For the text-containing cell, return its midpoint in [X, Y] coordinate format. 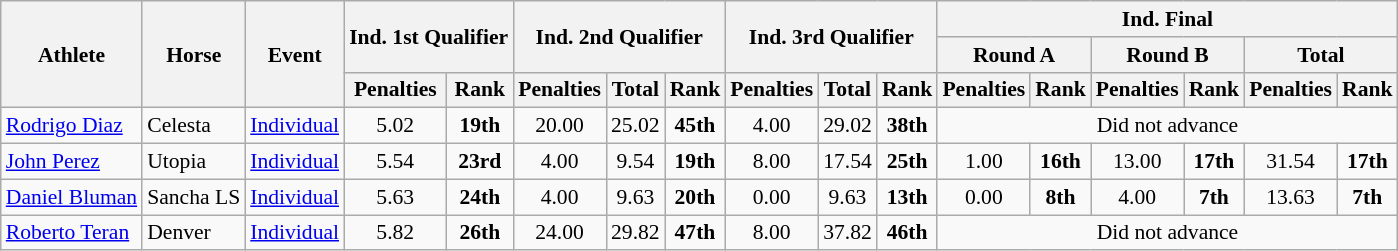
29.82 [636, 233]
13th [908, 197]
Round B [1168, 55]
46th [908, 233]
25th [908, 162]
Round A [1014, 55]
5.02 [395, 126]
John Perez [72, 162]
Horse [194, 54]
Utopia [194, 162]
Rodrigo Diaz [72, 126]
Event [294, 54]
13.63 [1290, 197]
Sancha LS [194, 197]
20.00 [560, 126]
31.54 [1290, 162]
13.00 [1138, 162]
Celesta [194, 126]
Denver [194, 233]
Roberto Teran [72, 233]
9.54 [636, 162]
Daniel Bluman [72, 197]
20th [696, 197]
37.82 [848, 233]
5.82 [395, 233]
38th [908, 126]
Ind. 1st Qualifier [428, 36]
25.02 [636, 126]
29.02 [848, 126]
24.00 [560, 233]
Athlete [72, 54]
5.54 [395, 162]
5.63 [395, 197]
17.54 [848, 162]
24th [480, 197]
Ind. Final [1167, 19]
26th [480, 233]
45th [696, 126]
Ind. 3rd Qualifier [831, 36]
23rd [480, 162]
Ind. 2nd Qualifier [619, 36]
47th [696, 233]
1.00 [984, 162]
16th [1060, 162]
8th [1060, 197]
